Return the [x, y] coordinate for the center point of the cell that contains the specified text.  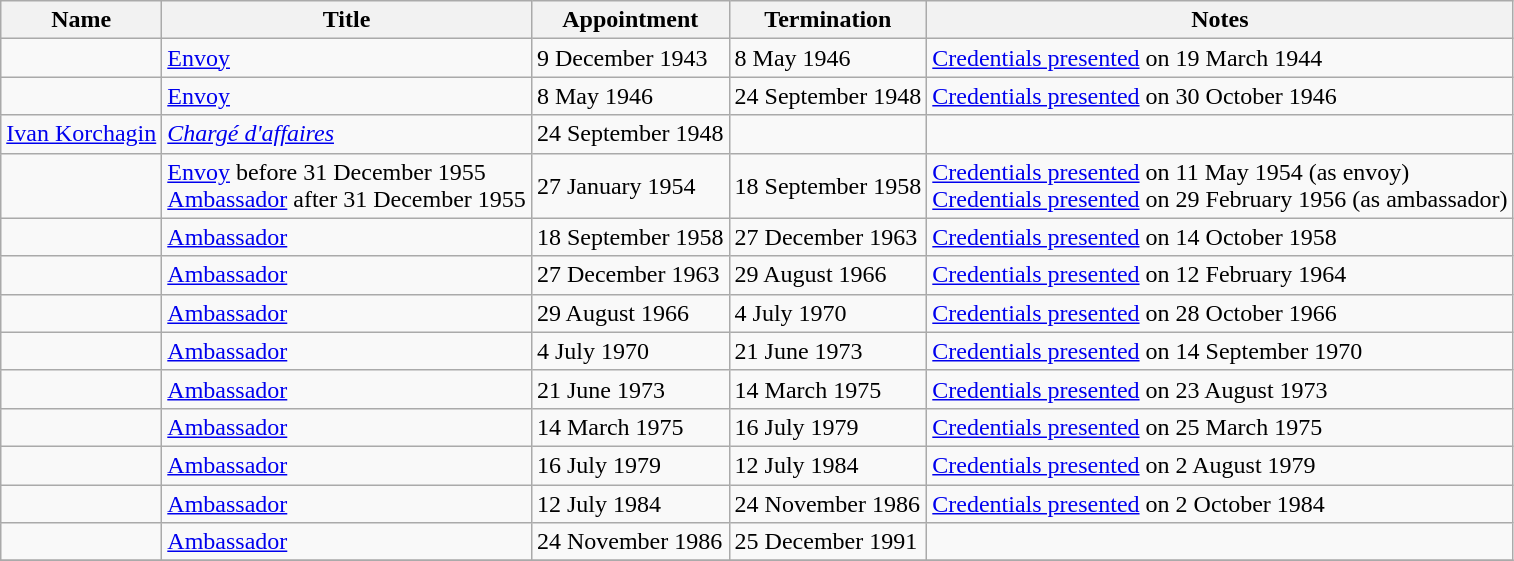
Credentials presented on 2 October 1984 [1220, 503]
Credentials presented on 2 August 1979 [1220, 465]
Credentials presented on 23 August 1973 [1220, 389]
Appointment [630, 20]
Credentials presented on 30 October 1946 [1220, 96]
Ivan Korchagin [82, 134]
Title [347, 20]
Notes [1220, 20]
Credentials presented on 12 February 1964 [1220, 275]
Credentials presented on 19 March 1944 [1220, 58]
25 December 1991 [828, 542]
27 January 1954 [630, 186]
Credentials presented on 14 September 1970 [1220, 351]
Name [82, 20]
Envoy before 31 December 1955Ambassador after 31 December 1955 [347, 186]
9 December 1943 [630, 58]
Credentials presented on 11 May 1954 (as envoy)Credentials presented on 29 February 1956 (as ambassador) [1220, 186]
Credentials presented on 14 October 1958 [1220, 237]
Chargé d'affaires [347, 134]
Credentials presented on 28 October 1966 [1220, 313]
Termination [828, 20]
Credentials presented on 25 March 1975 [1220, 427]
